Provide the [X, Y] coordinate of the cell's center where the given text is located.  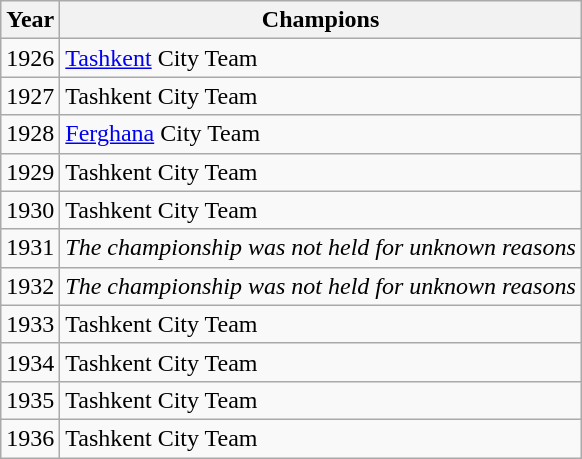
1931 [30, 248]
1934 [30, 362]
Ferghana City Team [321, 134]
1936 [30, 438]
1929 [30, 172]
1935 [30, 400]
Year [30, 20]
1928 [30, 134]
1930 [30, 210]
1933 [30, 324]
1927 [30, 96]
1932 [30, 286]
1926 [30, 58]
Champions [321, 20]
